Pinpoint the cell where the given text exists, returning its (x, y) midpoint coordinate. 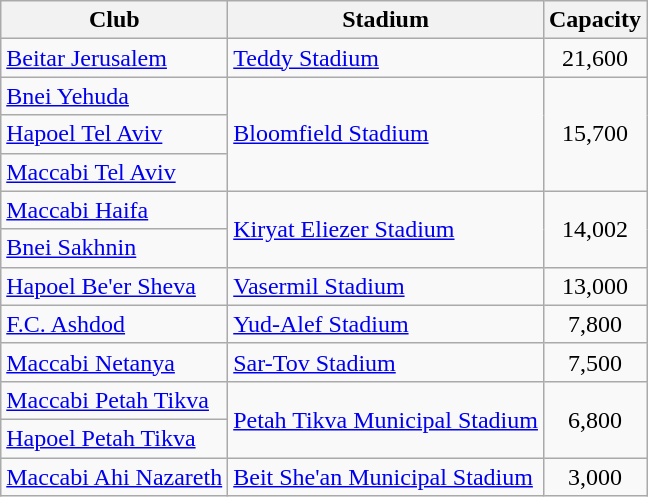
Vasermil Stadium (386, 286)
Bnei Yehuda (114, 96)
Maccabi Petah Tikva (114, 400)
Maccabi Ahi Nazareth (114, 477)
Bnei Sakhnin (114, 248)
3,000 (594, 477)
F.C. Ashdod (114, 324)
7,800 (594, 324)
Yud-Alef Stadium (386, 324)
21,600 (594, 58)
Maccabi Tel Aviv (114, 172)
Maccabi Haifa (114, 210)
Stadium (386, 20)
Hapoel Tel Aviv (114, 134)
7,500 (594, 362)
Maccabi Netanya (114, 362)
Bloomfield Stadium (386, 134)
15,700 (594, 134)
Capacity (594, 20)
Kiryat Eliezer Stadium (386, 229)
Hapoel Be'er Sheva (114, 286)
Hapoel Petah Tikva (114, 438)
Club (114, 20)
6,800 (594, 419)
Teddy Stadium (386, 58)
Petah Tikva Municipal Stadium (386, 419)
14,002 (594, 229)
13,000 (594, 286)
Beitar Jerusalem (114, 58)
Sar-Tov Stadium (386, 362)
Beit She'an Municipal Stadium (386, 477)
